Output the [X, Y] coordinate of the center of the cell containing the given text.  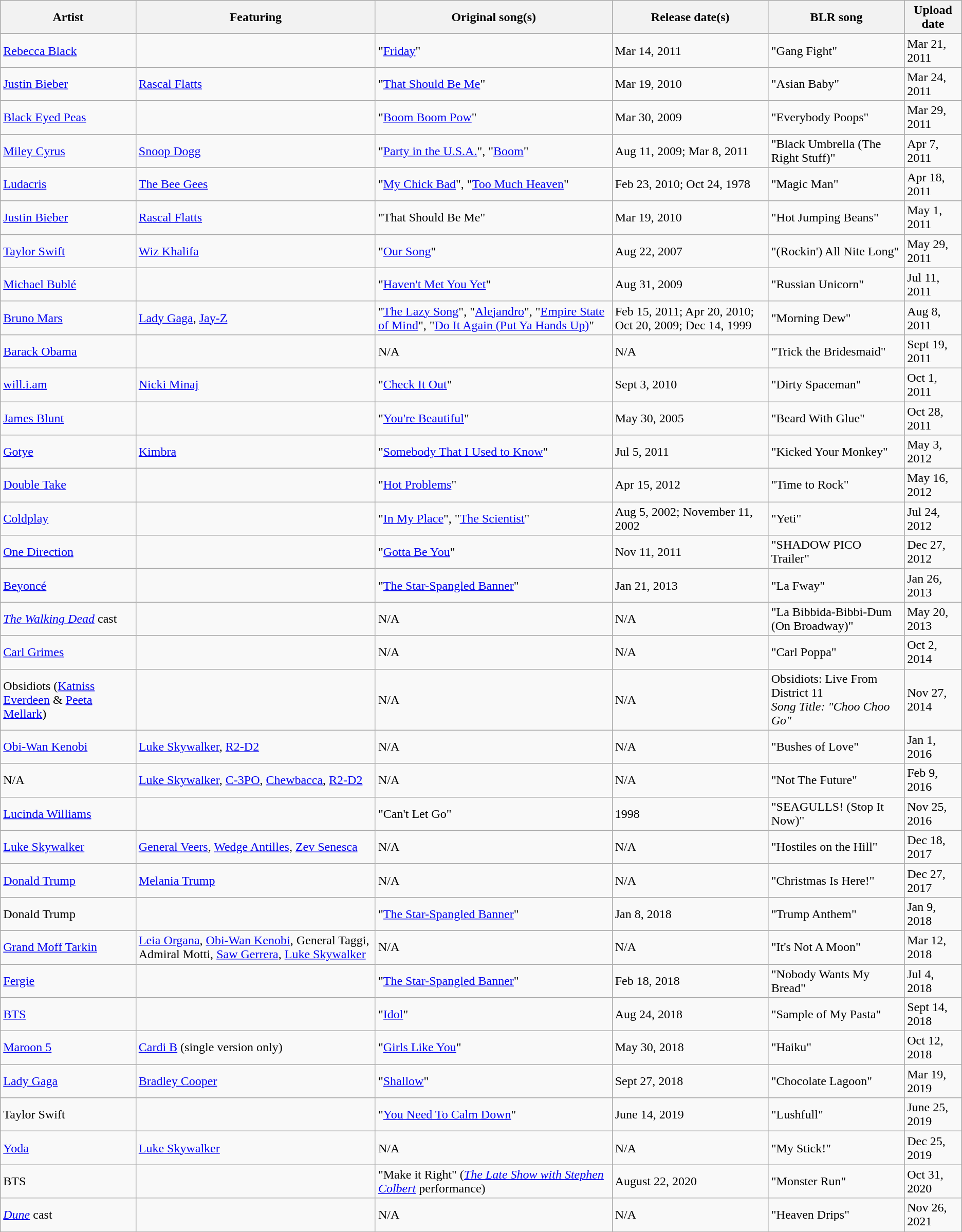
1998 [690, 814]
"Chocolate Lagoon" [836, 1081]
Apr 15, 2012 [690, 485]
Jan 9, 2018 [933, 913]
Sept 14, 2018 [933, 1014]
Barack Obama [68, 351]
Rebecca Black [68, 50]
Aug 5, 2002; November 11, 2002 [690, 519]
Feb 18, 2018 [690, 980]
Miley Cyrus [68, 151]
Apr 7, 2011 [933, 151]
Coldplay [68, 519]
"Russian Unicorn" [836, 285]
"SEAGULLS! (Stop It Now)" [836, 814]
Melania Trump [255, 881]
"Christmas Is Here!" [836, 881]
"Somebody That I Used to Know" [493, 452]
"La Fway" [836, 586]
Dec 18, 2017 [933, 847]
Obi-Wan Kenobi [68, 747]
Lady Gaga, Jay-Z [255, 318]
Apr 18, 2011 [933, 184]
"Black Umbrella (The Right Stuff)" [836, 151]
Artist [68, 17]
"Haven't Met You Yet" [493, 285]
Bradley Cooper [255, 1081]
Aug 22, 2007 [690, 251]
"Check It Out" [493, 384]
Fergie [68, 980]
"Bushes of Love" [836, 747]
Jul 11, 2011 [933, 285]
Mar 12, 2018 [933, 947]
Feb 9, 2016 [933, 780]
Nicki Minaj [255, 384]
Feb 23, 2010; Oct 24, 1978 [690, 184]
Sept 27, 2018 [690, 1081]
"Lushfull" [836, 1115]
Dec 25, 2019 [933, 1148]
Obsidiots: Live From District 11 Song Title: "Choo Choo Go" [836, 700]
"Dirty Spaceman" [836, 384]
Sept 3, 2010 [690, 384]
Feb 15, 2011; Apr 20, 2010; Oct 20, 2009; Dec 14, 1999 [690, 318]
"My Stick!" [836, 1148]
Upload date [933, 17]
Oct 12, 2018 [933, 1048]
BLR song [836, 17]
"Nobody Wants My Bread" [836, 980]
"Make it Right" (The Late Show with Stephen Colbert performance) [493, 1182]
"Our Song" [493, 251]
"Idol" [493, 1014]
Mar 21, 2011 [933, 50]
One Direction [68, 552]
May 30, 2005 [690, 418]
Obsidiots (Katniss Everdeen & Peeta Mellark) [68, 700]
Bruno Mars [68, 318]
will.i.am [68, 384]
Nov 11, 2011 [690, 552]
The Walking Dead cast [68, 619]
"Magic Man" [836, 184]
May 1, 2011 [933, 218]
Dune cast [68, 1215]
Featuring [255, 17]
Jan 1, 2016 [933, 747]
Grand Moff Tarkin [68, 947]
Leia Organa, Obi-Wan Kenobi, General Taggi, Admiral Motti, Saw Gerrera, Luke Skywalker [255, 947]
Aug 8, 2011 [933, 318]
Black Eyed Peas [68, 117]
Mar 19, 2019 [933, 1081]
"Party in the U.S.A.", "Boom" [493, 151]
Dec 27, 2012 [933, 552]
Original song(s) [493, 17]
Cardi B (single version only) [255, 1048]
James Blunt [68, 418]
Luke Skywalker, C-3PO, Chewbacca, R2-D2 [255, 780]
Aug 11, 2009; Mar 8, 2011 [690, 151]
"Monster Run" [836, 1182]
General Veers, Wedge Antilles, Zev Senesca [255, 847]
Jul 5, 2011 [690, 452]
"Girls Like You" [493, 1048]
"Haiku" [836, 1048]
Jul 4, 2018 [933, 980]
"The Lazy Song", "Alejandro", "Empire State of Mind", "Do It Again (Put Ya Hands Up)" [493, 318]
May 3, 2012 [933, 452]
Maroon 5 [68, 1048]
"Asian Baby" [836, 84]
"(Rockin') All Nite Long" [836, 251]
"Everybody Poops" [836, 117]
May 30, 2018 [690, 1048]
"You're Beautiful" [493, 418]
Aug 24, 2018 [690, 1014]
The Bee Gees [255, 184]
Lady Gaga [68, 1081]
Oct 2, 2014 [933, 652]
Jan 21, 2013 [690, 586]
"Gang Fight" [836, 50]
Nov 26, 2021 [933, 1215]
"Friday" [493, 50]
"La Bibbida-Bibbi-Dum (On Broadway)" [836, 619]
Kimbra [255, 452]
Lucinda Williams [68, 814]
"Carl Poppa" [836, 652]
Jul 24, 2012 [933, 519]
"My Chick Bad", "Too Much Heaven" [493, 184]
Ludacris [68, 184]
"Morning Dew" [836, 318]
Beyoncé [68, 586]
Jan 26, 2013 [933, 586]
"Trump Anthem" [836, 913]
May 16, 2012 [933, 485]
Nov 27, 2014 [933, 700]
"It's Not A Moon" [836, 947]
Yoda [68, 1148]
"You Need To Calm Down" [493, 1115]
Snoop Dogg [255, 151]
May 29, 2011 [933, 251]
Sept 19, 2011 [933, 351]
Jan 8, 2018 [690, 913]
Mar 24, 2011 [933, 84]
Mar 14, 2011 [690, 50]
Gotye [68, 452]
"Boom Boom Pow" [493, 117]
"Time to Rock" [836, 485]
May 20, 2013 [933, 619]
"Sample of My Pasta" [836, 1014]
Aug 31, 2009 [690, 285]
Oct 1, 2011 [933, 384]
Release date(s) [690, 17]
"Not The Future" [836, 780]
"Beard With Glue" [836, 418]
"Hot Problems" [493, 485]
August 22, 2020 [690, 1182]
Oct 31, 2020 [933, 1182]
June 25, 2019 [933, 1115]
Mar 29, 2011 [933, 117]
Carl Grimes [68, 652]
"In My Place", "The Scientist" [493, 519]
"Heaven Drips" [836, 1215]
Luke Skywalker, R2-D2 [255, 747]
"Shallow" [493, 1081]
Oct 28, 2011 [933, 418]
"Trick the Bridesmaid" [836, 351]
Michael Bublé [68, 285]
Wiz Khalifa [255, 251]
"Kicked Your Monkey" [836, 452]
Dec 27, 2017 [933, 881]
"Hot Jumping Beans" [836, 218]
June 14, 2019 [690, 1115]
"SHADOW PICO Trailer" [836, 552]
Double Take [68, 485]
"Hostiles on the Hill" [836, 847]
Nov 25, 2016 [933, 814]
"Yeti" [836, 519]
"Can't Let Go" [493, 814]
Mar 30, 2009 [690, 117]
"Gotta Be You" [493, 552]
